Output the (x, y) coordinate of the center of the cell containing the given text.  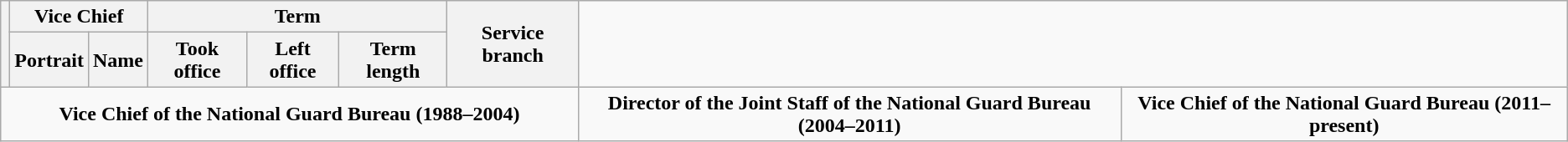
Portrait (49, 60)
Name (117, 60)
Director of the Joint Staff of the National Guard Bureau (2004–2011) (849, 114)
Term length (394, 60)
Vice Chief of the National Guard Bureau (2011–present) (1344, 114)
Took office (198, 60)
Term (298, 17)
Vice Chief of the National Guard Bureau (1988–2004) (290, 114)
Service branch (513, 43)
Vice Chief (79, 17)
Left office (292, 60)
